Detect which cell encompasses the target text, then output its (X, Y) center coordinate. 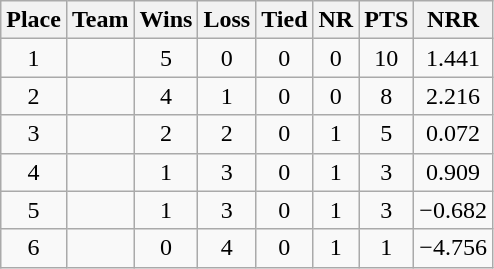
1.441 (454, 58)
0.909 (454, 172)
0.072 (454, 134)
PTS (386, 20)
NR (336, 20)
Team (100, 20)
−4.756 (454, 248)
Wins (166, 20)
2.216 (454, 96)
Place (34, 20)
8 (386, 96)
NRR (454, 20)
6 (34, 248)
10 (386, 58)
Tied (284, 20)
−0.682 (454, 210)
Loss (227, 20)
